Return the (x, y) coordinate for the center point of the cell that contains the specified text.  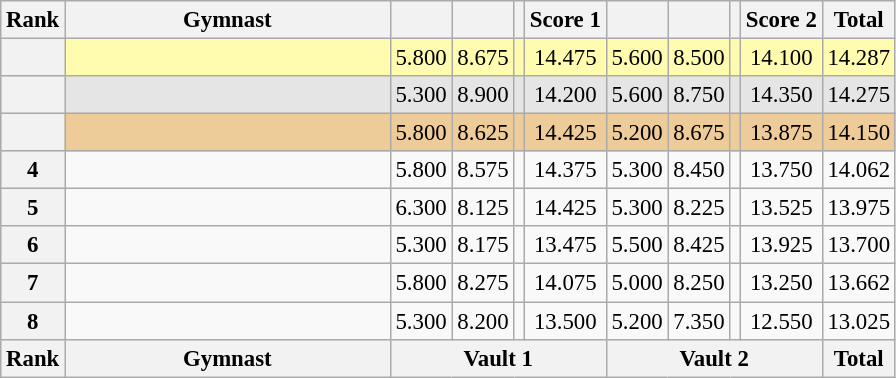
14.062 (858, 170)
14.475 (565, 58)
8.625 (483, 133)
Score 2 (781, 20)
8.275 (483, 283)
14.200 (565, 95)
13.925 (781, 245)
14.100 (781, 58)
8.900 (483, 95)
8.425 (699, 245)
13.500 (565, 321)
4 (33, 170)
13.975 (858, 208)
14.275 (858, 95)
Score 1 (565, 20)
14.287 (858, 58)
8.225 (699, 208)
8.575 (483, 170)
13.475 (565, 245)
5.000 (637, 283)
Vault 2 (714, 358)
13.250 (781, 283)
13.875 (781, 133)
5.500 (637, 245)
6.300 (421, 208)
13.525 (781, 208)
Vault 1 (498, 358)
8.200 (483, 321)
13.025 (858, 321)
7.350 (699, 321)
8.250 (699, 283)
13.750 (781, 170)
14.150 (858, 133)
14.075 (565, 283)
14.350 (781, 95)
5 (33, 208)
13.700 (858, 245)
8.750 (699, 95)
7 (33, 283)
6 (33, 245)
8.125 (483, 208)
8.500 (699, 58)
8.450 (699, 170)
12.550 (781, 321)
8.175 (483, 245)
14.375 (565, 170)
8 (33, 321)
13.662 (858, 283)
